Capture the cell that displays the provided text and extract its (x, y) central coordinate. 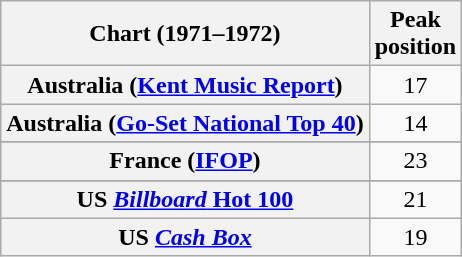
14 (415, 123)
17 (415, 85)
Australia (Go-Set National Top 40) (185, 123)
23 (415, 161)
Peakposition (415, 34)
France (IFOP) (185, 161)
21 (415, 199)
US Billboard Hot 100 (185, 199)
Chart (1971–1972) (185, 34)
US Cash Box (185, 237)
19 (415, 237)
Australia (Kent Music Report) (185, 85)
